Pinpoint the cell where the given text exists, returning its [X, Y] midpoint coordinate. 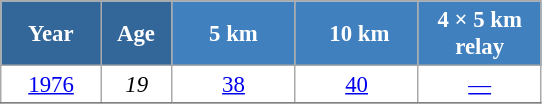
1976 [52, 85]
10 km [356, 34]
— [480, 85]
4 × 5 km relay [480, 34]
40 [356, 85]
19 [136, 85]
Age [136, 34]
5 km [234, 34]
Year [52, 34]
38 [234, 85]
